From the cell containing the given text, extract its center point as [x, y] coordinate. 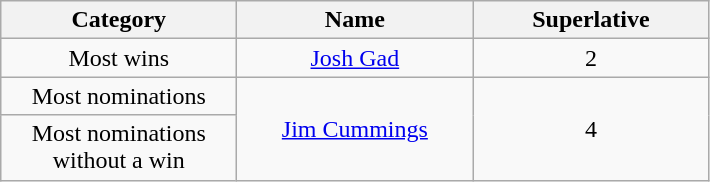
Jim Cummings [355, 128]
Josh Gad [355, 58]
Superlative [591, 20]
Most wins [119, 58]
2 [591, 58]
Most nominations [119, 96]
Name [355, 20]
Most nominations without a win [119, 148]
Category [119, 20]
4 [591, 128]
